Detect which cell encompasses the target text, then output its [x, y] center coordinate. 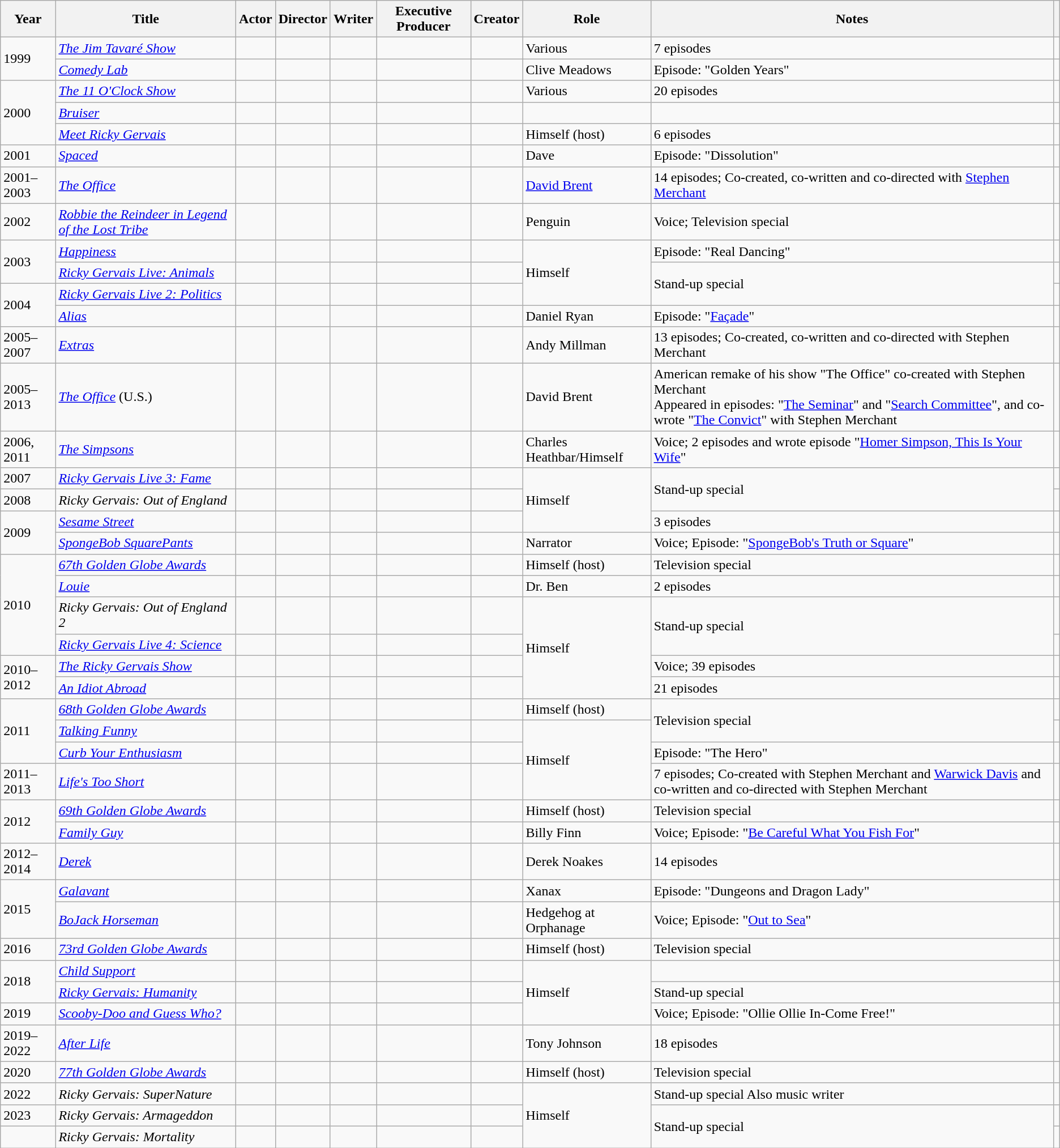
2004 [28, 305]
Happiness [146, 251]
18 episodes [852, 1043]
14 episodes [852, 862]
2023 [28, 1115]
After Life [146, 1043]
2011–2013 [28, 782]
2020 [28, 1072]
Charles Heathbar/Himself [587, 450]
2000 [28, 113]
Ricky Gervais Live 3: Fame [146, 479]
Voice; Episode: "Be Careful What You Fish For" [852, 833]
Actor [256, 19]
The Office (U.S.) [146, 398]
SpongeBob SquarePants [146, 543]
21 episodes [852, 688]
Curb Your Enthusiasm [146, 753]
3 episodes [852, 522]
Meet Ricky Gervais [146, 134]
2022 [28, 1094]
Episode: "Real Dancing" [852, 251]
2010–2012 [28, 677]
The Ricky Gervais Show [146, 666]
Louie [146, 586]
2019–2022 [28, 1043]
Dr. Ben [587, 586]
Voice; Episode: "Out to Sea" [852, 920]
2012–2014 [28, 862]
Writer [353, 19]
2007 [28, 479]
6 episodes [852, 134]
Ricky Gervais Live: Animals [146, 272]
67th Golden Globe Awards [146, 565]
Sesame Street [146, 522]
Episode: "The Hero" [852, 753]
Hedgehog at Orphanage [587, 920]
Derek Noakes [587, 862]
Ricky Gervais: Mortality [146, 1137]
2002 [28, 222]
7 episodes; Co-created with Stephen Merchant and Warwick Davis and co-written and co-directed with Stephen Merchant [852, 782]
Xanax [587, 891]
2009 [28, 532]
Voice; Episode: "Ollie Ollie In-Come Free!" [852, 1014]
Ricky Gervais Live 4: Science [146, 645]
Voice; 39 episodes [852, 666]
Year [28, 19]
2012 [28, 822]
2015 [28, 910]
Voice; Episode: "SpongeBob's Truth or Square" [852, 543]
2008 [28, 500]
Notes [852, 19]
Billy Finn [587, 833]
2016 [28, 949]
Voice; Television special [852, 222]
Andy Millman [587, 345]
2011 [28, 731]
Derek [146, 862]
Ricky Gervais Live 2: Politics [146, 294]
Ricky Gervais: SuperNature [146, 1094]
Talking Funny [146, 731]
Narrator [587, 543]
Role [587, 19]
Robbie the Reindeer in Legend of the Lost Tribe [146, 222]
13 episodes; Co-created, co-written and co-directed with Stephen Merchant [852, 345]
Creator [497, 19]
Ricky Gervais: Armageddon [146, 1115]
2 episodes [852, 586]
77th Golden Globe Awards [146, 1072]
Stand-up special Also music writer [852, 1094]
2001–2003 [28, 185]
14 episodes; Co-created, co-written and co-directed with Stephen Merchant [852, 185]
BoJack Horseman [146, 920]
Episode: "Golden Years" [852, 70]
The 11 O'Clock Show [146, 91]
2010 [28, 605]
Ricky Gervais: Out of England [146, 500]
Extras [146, 345]
Clive Meadows [587, 70]
2001 [28, 156]
Family Guy [146, 833]
2006, 2011 [28, 450]
Dave [587, 156]
Comedy Lab [146, 70]
Director [302, 19]
Galavant [146, 891]
2018 [28, 981]
The Simpsons [146, 450]
69th Golden Globe Awards [146, 811]
Ricky Gervais: Humanity [146, 992]
Child Support [146, 971]
The Office [146, 185]
2019 [28, 1014]
Title [146, 19]
Life's Too Short [146, 782]
The Jim Tavaré Show [146, 48]
73rd Golden Globe Awards [146, 949]
20 episodes [852, 91]
Voice; 2 episodes and wrote episode "Homer Simpson, This Is Your Wife" [852, 450]
1999 [28, 59]
An Idiot Abroad [146, 688]
2005–2013 [28, 398]
Bruiser [146, 113]
Alias [146, 315]
Spaced [146, 156]
Tony Johnson [587, 1043]
Episode: "Façade" [852, 315]
7 episodes [852, 48]
2005–2007 [28, 345]
Daniel Ryan [587, 315]
Episode: "Dungeons and Dragon Lady" [852, 891]
Penguin [587, 222]
Executive Producer [424, 19]
68th Golden Globe Awards [146, 709]
Ricky Gervais: Out of England 2 [146, 615]
2003 [28, 262]
Episode: "Dissolution" [852, 156]
Scooby-Doo and Guess Who? [146, 1014]
